Return the (x, y) coordinate for the center point of the cell that contains the specified text.  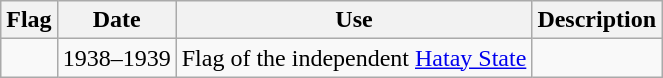
Flag (29, 20)
1938–1939 (116, 58)
Use (354, 20)
Date (116, 20)
Flag of the independent Hatay State (354, 58)
Description (597, 20)
